Identify which cell holds the provided text, then report its [x, y] central coordinate. 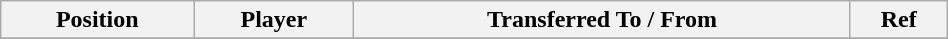
Position [98, 20]
Player [274, 20]
Transferred To / From [602, 20]
Ref [898, 20]
